From the cell containing the given text, extract its center point as (x, y) coordinate. 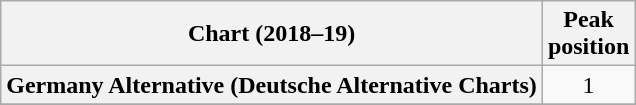
1 (588, 85)
Germany Alternative (Deutsche Alternative Charts) (272, 85)
Chart (2018–19) (272, 34)
Peakposition (588, 34)
